Detect which cell encompasses the target text, then output its [X, Y] center coordinate. 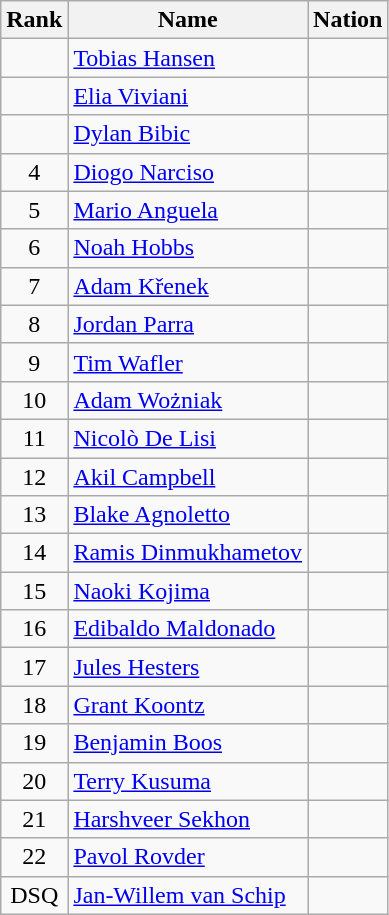
Naoki Kojima [188, 591]
Dylan Bibic [188, 134]
Nicolò De Lisi [188, 438]
Jan-Willem van Schip [188, 895]
5 [34, 210]
Harshveer Sekhon [188, 819]
22 [34, 857]
11 [34, 438]
Ramis Dinmukhametov [188, 553]
Edibaldo Maldonado [188, 629]
20 [34, 781]
Diogo Narciso [188, 172]
19 [34, 743]
Terry Kusuma [188, 781]
Benjamin Boos [188, 743]
Tim Wafler [188, 362]
DSQ [34, 895]
Adam Wożniak [188, 400]
14 [34, 553]
Rank [34, 20]
6 [34, 248]
Tobias Hansen [188, 58]
21 [34, 819]
9 [34, 362]
15 [34, 591]
Name [188, 20]
Noah Hobbs [188, 248]
Grant Koontz [188, 705]
8 [34, 324]
Blake Agnoletto [188, 515]
Elia Viviani [188, 96]
13 [34, 515]
17 [34, 667]
12 [34, 477]
Nation [348, 20]
18 [34, 705]
Jules Hesters [188, 667]
Akil Campbell [188, 477]
Jordan Parra [188, 324]
Pavol Rovder [188, 857]
10 [34, 400]
Mario Anguela [188, 210]
16 [34, 629]
4 [34, 172]
Adam Křenek [188, 286]
7 [34, 286]
